From the cell containing the given text, extract its center point as (X, Y) coordinate. 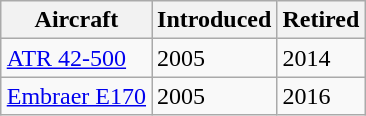
Retired (321, 20)
Embraer E170 (76, 96)
Introduced (214, 20)
2016 (321, 96)
2014 (321, 58)
ATR 42-500 (76, 58)
Aircraft (76, 20)
